Detect which cell encompasses the target text, then output its [x, y] center coordinate. 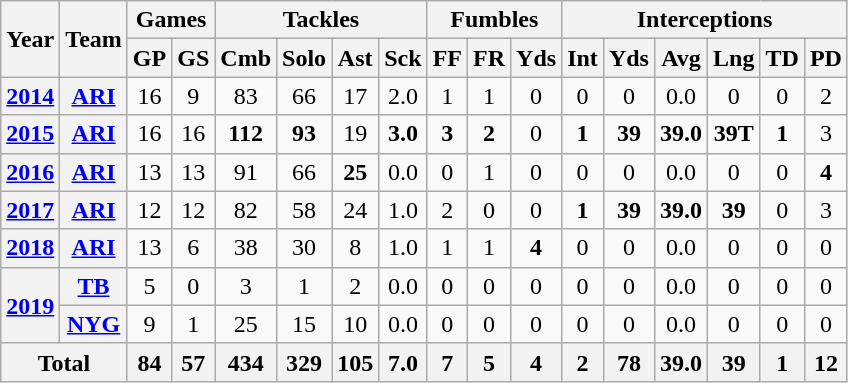
TB [94, 286]
434 [246, 362]
NYG [94, 324]
19 [356, 134]
Fumbles [494, 20]
Cmb [246, 58]
2014 [30, 96]
Sck [403, 58]
93 [304, 134]
2015 [30, 134]
38 [246, 248]
7 [447, 362]
FF [447, 58]
Games [170, 20]
Ast [356, 58]
84 [149, 362]
Lng [734, 58]
30 [304, 248]
83 [246, 96]
Interceptions [705, 20]
7.0 [403, 362]
Team [94, 39]
TD [782, 58]
78 [628, 362]
6 [194, 248]
FR [488, 58]
17 [356, 96]
GP [149, 58]
Solo [304, 58]
Tackles [321, 20]
91 [246, 172]
2018 [30, 248]
57 [194, 362]
82 [246, 210]
105 [356, 362]
Avg [680, 58]
8 [356, 248]
Total [64, 362]
2.0 [403, 96]
Int [583, 58]
24 [356, 210]
58 [304, 210]
10 [356, 324]
3.0 [403, 134]
PD [826, 58]
112 [246, 134]
2016 [30, 172]
2017 [30, 210]
329 [304, 362]
15 [304, 324]
Year [30, 39]
39T [734, 134]
GS [194, 58]
2019 [30, 305]
